Scan for the cell matching the given text and deliver its (x, y) coordinate at center. 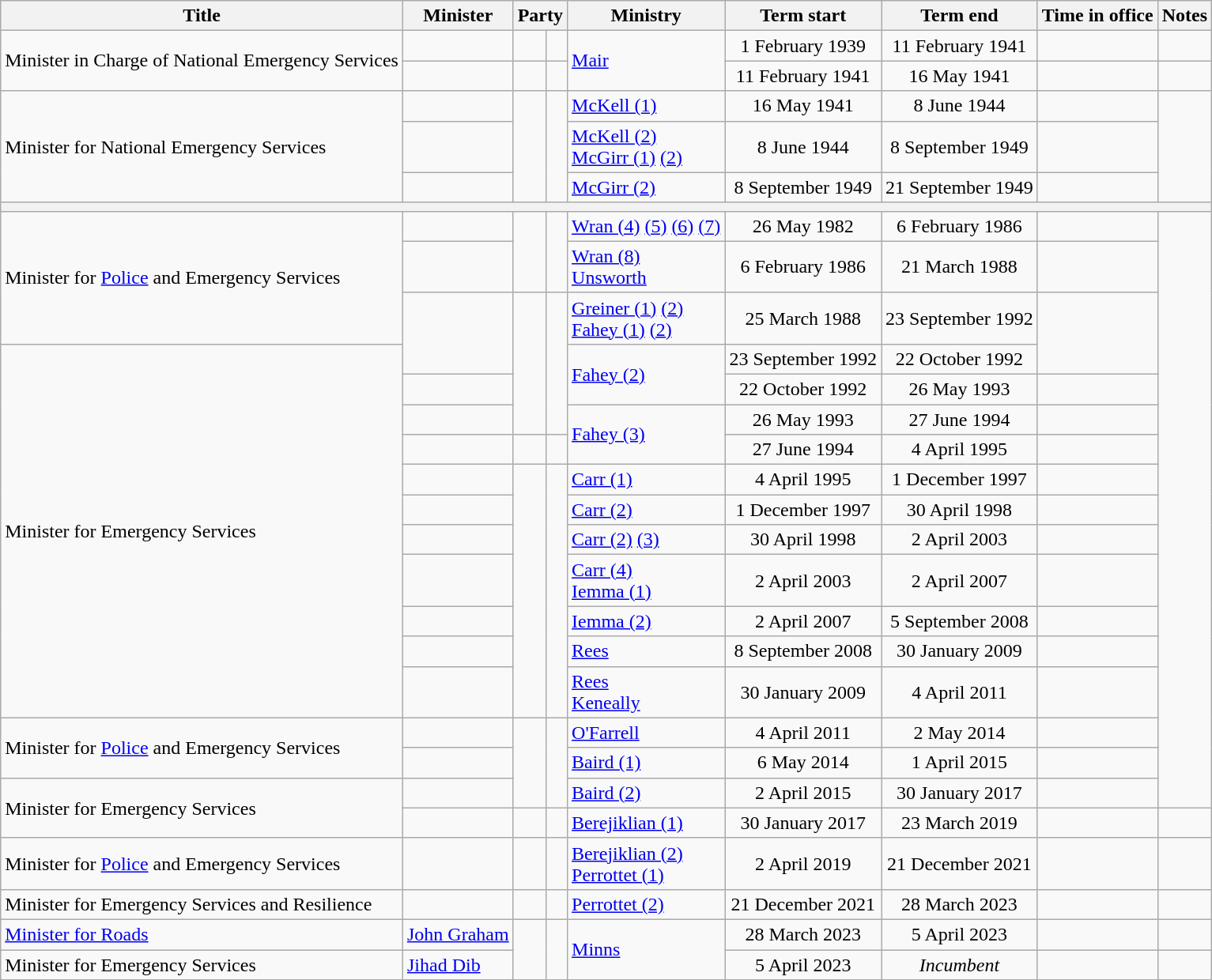
Baird (2) (647, 793)
Minister in Charge of National Emergency Services (202, 61)
Perrottet (2) (647, 904)
Wran (4) (5) (6) (7) (647, 226)
Greiner (1) (2)Fahey (1) (2) (647, 318)
Time in office (1097, 16)
2 April 2015 (803, 793)
Minister for Roads (202, 934)
25 March 1988 (803, 318)
Party (540, 16)
Carr (2) (3) (647, 540)
Iemma (2) (647, 621)
Term start (803, 16)
23 March 2019 (960, 823)
Carr (1) (647, 480)
Baird (1) (647, 763)
Title (202, 16)
Ministry (647, 16)
Fahey (3) (647, 435)
21 September 1949 (960, 187)
Carr (2) (647, 510)
Notes (1184, 16)
6 May 2014 (803, 763)
John Graham (458, 934)
5 September 2008 (960, 621)
Fahey (2) (647, 374)
Minister for Emergency Services and Resilience (202, 904)
21 March 1988 (960, 267)
Term end (960, 16)
Berejiklian (2)Perrottet (1) (647, 863)
Mair (647, 61)
1 April 2015 (960, 763)
26 May 1982 (803, 226)
Incumbent (960, 965)
Jihad Dib (458, 965)
1 February 1939 (803, 46)
Minister (458, 16)
2 May 2014 (960, 733)
Minister for National Emergency Services (202, 147)
McKell (2)McGirr (1) (2) (647, 147)
Minns (647, 949)
ReesKeneally (647, 692)
2 April 2019 (803, 863)
Carr (4)Iemma (1) (647, 580)
McGirr (2) (647, 187)
8 September 2008 (803, 651)
Rees (647, 651)
Wran (8)Unsworth (647, 267)
Berejiklian (1) (647, 823)
O'Farrell (647, 733)
McKell (1) (647, 106)
